Provide the [x, y] coordinate of the cell's center where the given text is located.  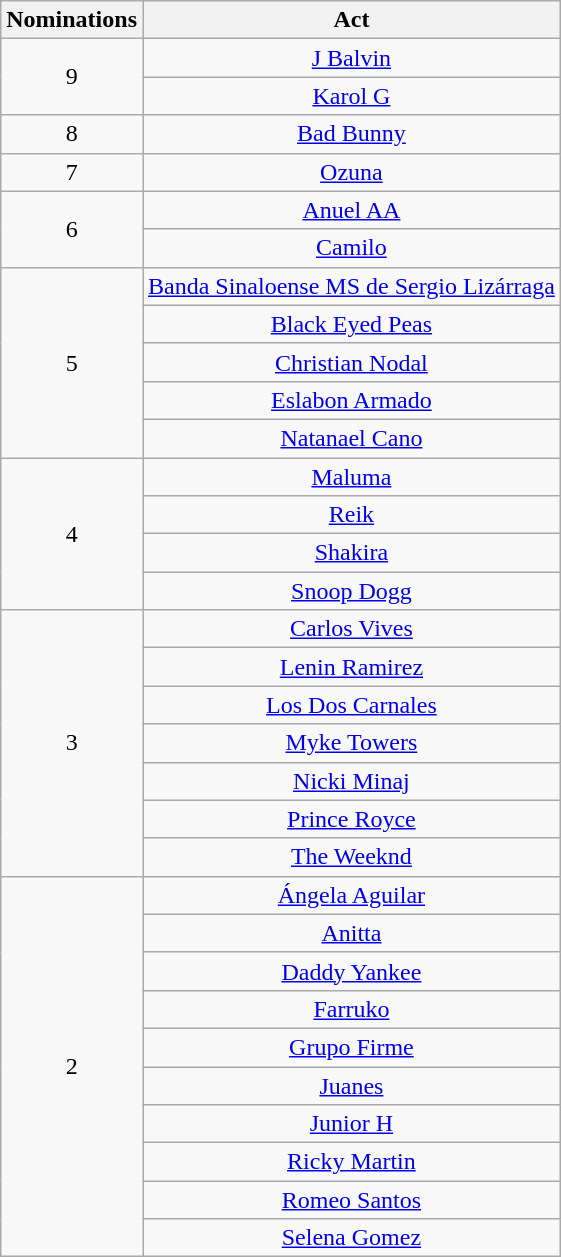
Karol G [351, 96]
Black Eyed Peas [351, 324]
Natanael Cano [351, 438]
Nicki Minaj [351, 781]
Christian Nodal [351, 362]
8 [72, 134]
Anitta [351, 933]
Bad Bunny [351, 134]
J Balvin [351, 58]
5 [72, 362]
Anuel AA [351, 210]
Nominations [72, 20]
Reik [351, 515]
Maluma [351, 477]
3 [72, 743]
Grupo Firme [351, 1047]
7 [72, 172]
2 [72, 1066]
Ángela Aguilar [351, 895]
9 [72, 77]
Banda Sinaloense MS de Sergio Lizárraga [351, 286]
Lenin Ramirez [351, 667]
Romeo Santos [351, 1200]
Farruko [351, 1009]
Myke Towers [351, 743]
Camilo [351, 248]
6 [72, 229]
4 [72, 534]
Carlos Vives [351, 629]
Los Dos Carnales [351, 705]
Daddy Yankee [351, 971]
Shakira [351, 553]
Ricky Martin [351, 1162]
The Weeknd [351, 857]
Act [351, 20]
Junior H [351, 1124]
Ozuna [351, 172]
Prince Royce [351, 819]
Selena Gomez [351, 1238]
Snoop Dogg [351, 591]
Eslabon Armado [351, 400]
Juanes [351, 1085]
